Search for the cell housing the specified text and yield its (X, Y) center coordinate. 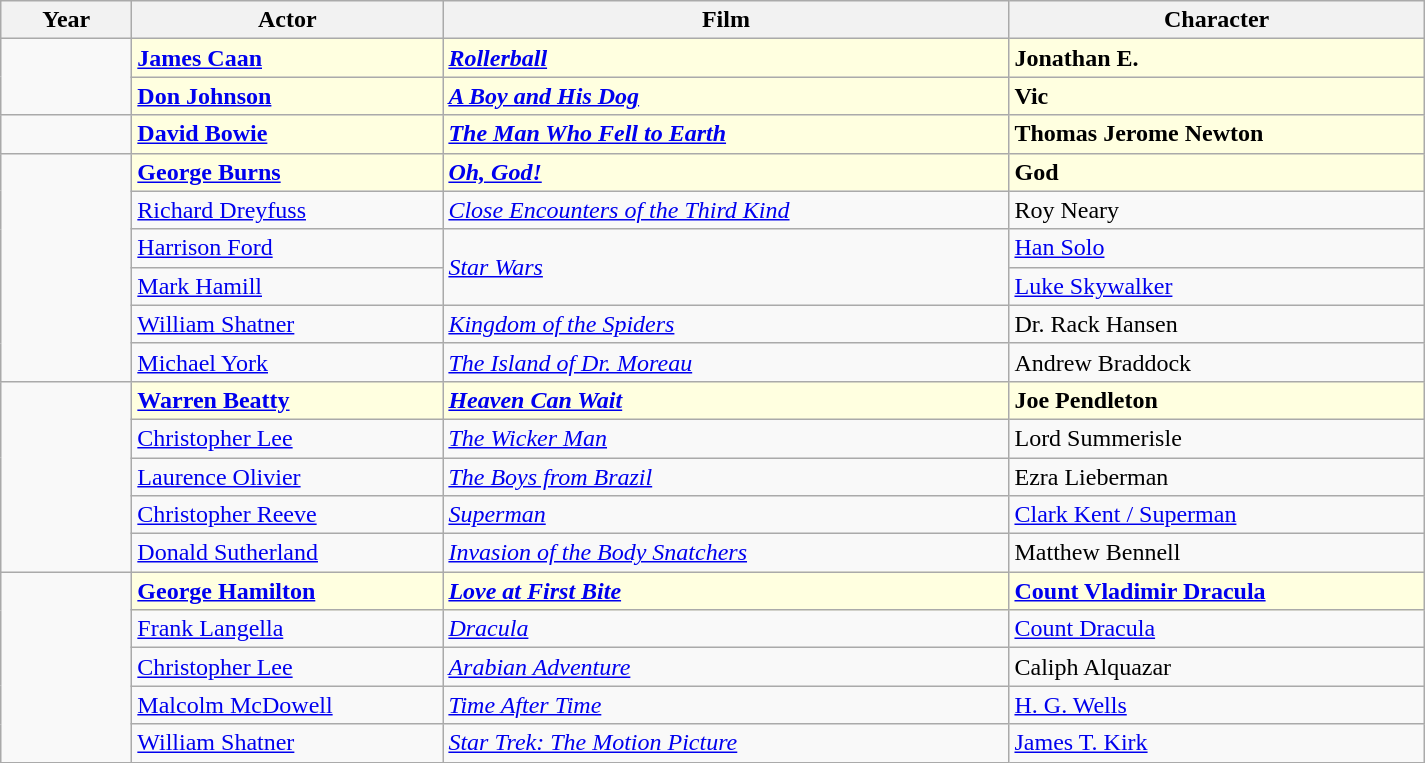
Harrison Ford (288, 248)
David Bowie (288, 134)
Kingdom of the Spiders (726, 324)
Year (66, 20)
Time After Time (726, 705)
Malcolm McDowell (288, 705)
Laurence Olivier (288, 477)
Star Wars (726, 267)
James Caan (288, 58)
The Island of Dr. Moreau (726, 362)
Invasion of the Body Snatchers (726, 553)
Count Vladimir Dracula (1216, 591)
Count Dracula (1216, 629)
Arabian Adventure (726, 667)
Superman (726, 515)
Thomas Jerome Newton (1216, 134)
Vic (1216, 96)
Heaven Can Wait (726, 400)
Joe Pendleton (1216, 400)
A Boy and His Dog (726, 96)
The Man Who Fell to Earth (726, 134)
Close Encounters of the Third Kind (726, 210)
Ezra Lieberman (1216, 477)
James T. Kirk (1216, 743)
Dr. Rack Hansen (1216, 324)
The Boys from Brazil (726, 477)
Character (1216, 20)
Rollerball (726, 58)
Oh, God! (726, 172)
Caliph Alquazar (1216, 667)
Star Trek: The Motion Picture (726, 743)
H. G. Wells (1216, 705)
Matthew Bennell (1216, 553)
The Wicker Man (726, 438)
Han Solo (1216, 248)
Frank Langella (288, 629)
Donald Sutherland (288, 553)
Love at First Bite (726, 591)
Warren Beatty (288, 400)
Film (726, 20)
Actor (288, 20)
Don Johnson (288, 96)
Christopher Reeve (288, 515)
Andrew Braddock (1216, 362)
Jonathan E. (1216, 58)
Michael York (288, 362)
Dracula (726, 629)
Luke Skywalker (1216, 286)
God (1216, 172)
Lord Summerisle (1216, 438)
George Hamilton (288, 591)
Richard Dreyfuss (288, 210)
Roy Neary (1216, 210)
George Burns (288, 172)
Mark Hamill (288, 286)
Clark Kent / Superman (1216, 515)
